Return the [x, y] coordinate for the center point of the cell that contains the specified text.  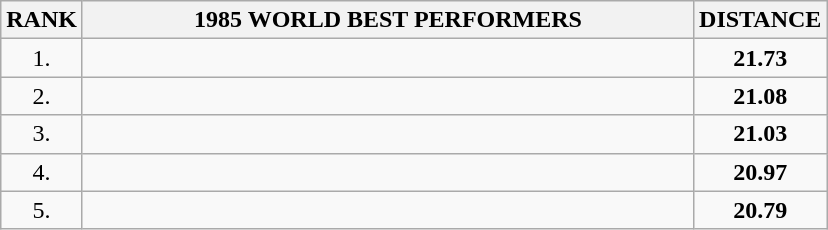
3. [42, 134]
DISTANCE [760, 20]
21.73 [760, 58]
20.97 [760, 172]
1. [42, 58]
1985 WORLD BEST PERFORMERS [388, 20]
5. [42, 210]
2. [42, 96]
4. [42, 172]
21.03 [760, 134]
21.08 [760, 96]
RANK [42, 20]
20.79 [760, 210]
